Determine the [x, y] coordinate at the center of the cell enclosing the given text.  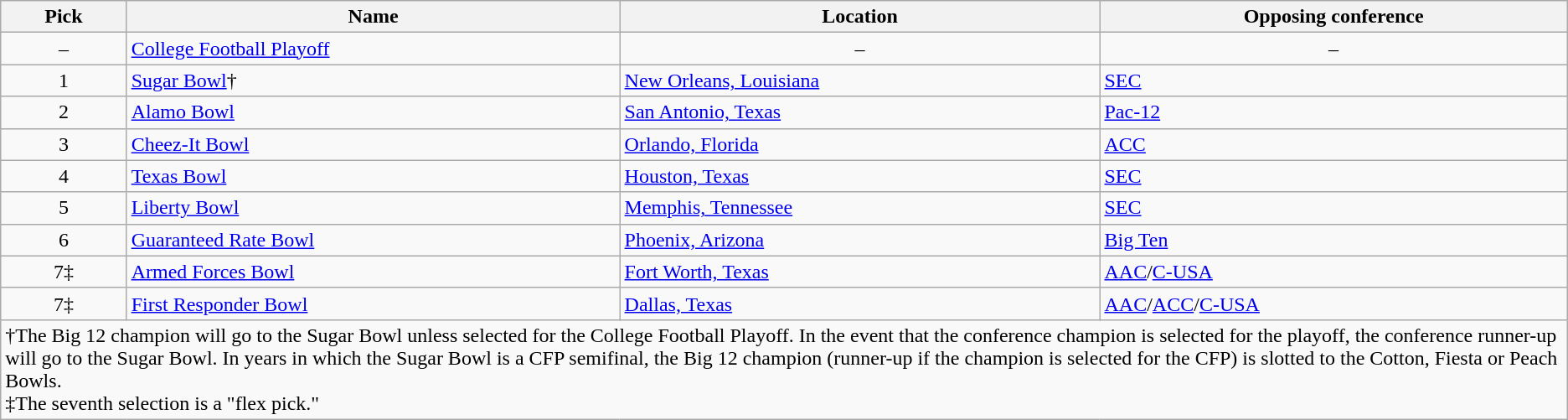
Houston, Texas [859, 176]
3 [64, 144]
Opposing conference [1333, 17]
AAC/C-USA [1333, 272]
Sugar Bowl† [374, 80]
ACC [1333, 144]
Orlando, Florida [859, 144]
Dallas, Texas [859, 303]
6 [64, 240]
New Orleans, Louisiana [859, 80]
1 [64, 80]
4 [64, 176]
Guaranteed Rate Bowl [374, 240]
Pick [64, 17]
First Responder Bowl [374, 303]
Pac-12 [1333, 112]
AAC/ACC/C-USA [1333, 303]
Phoenix, Arizona [859, 240]
Memphis, Tennessee [859, 208]
5 [64, 208]
San Antonio, Texas [859, 112]
Cheez-It Bowl [374, 144]
Alamo Bowl [374, 112]
2 [64, 112]
Armed Forces Bowl [374, 272]
College Football Playoff [374, 49]
Name [374, 17]
Location [859, 17]
Big Ten [1333, 240]
Fort Worth, Texas [859, 272]
Texas Bowl [374, 176]
Liberty Bowl [374, 208]
